Extract the [X, Y] coordinate from the center of the cell holding the provided text.  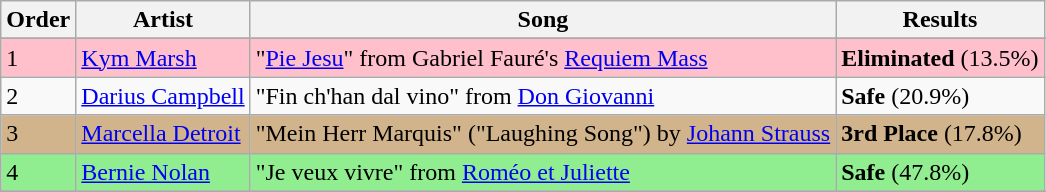
"Fin ch'han dal vino" from Don Giovanni [543, 96]
Eliminated (13.5%) [940, 58]
Safe (20.9%) [940, 96]
Results [940, 20]
"Mein Herr Marquis" ("Laughing Song") by Johann Strauss [543, 134]
1 [38, 58]
Safe (47.8%) [940, 172]
"Je veux vivre" from Roméo et Juliette [543, 172]
Kym Marsh [163, 58]
Darius Campbell [163, 96]
Order [38, 20]
3 [38, 134]
4 [38, 172]
Marcella Detroit [163, 134]
"Pie Jesu" from Gabriel Fauré's Requiem Mass [543, 58]
Artist [163, 20]
Bernie Nolan [163, 172]
Song [543, 20]
3rd Place (17.8%) [940, 134]
2 [38, 96]
